Capture the cell that displays the provided text and extract its (X, Y) central coordinate. 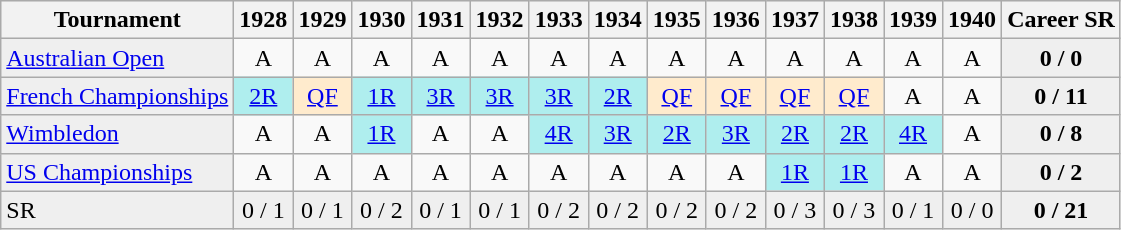
1928 (264, 20)
1933 (558, 20)
0 / 21 (1062, 210)
1934 (618, 20)
US Championships (118, 172)
1940 (972, 20)
0 / 11 (1062, 96)
1931 (440, 20)
French Championships (118, 96)
1937 (794, 20)
1936 (736, 20)
Tournament (118, 20)
Wimbledon (118, 134)
1930 (382, 20)
SR (118, 210)
1935 (676, 20)
1939 (914, 20)
Career SR (1062, 20)
0 / 8 (1062, 134)
1929 (322, 20)
Australian Open (118, 58)
1932 (500, 20)
1938 (854, 20)
